Pinpoint the cell where the given text exists, returning its [X, Y] midpoint coordinate. 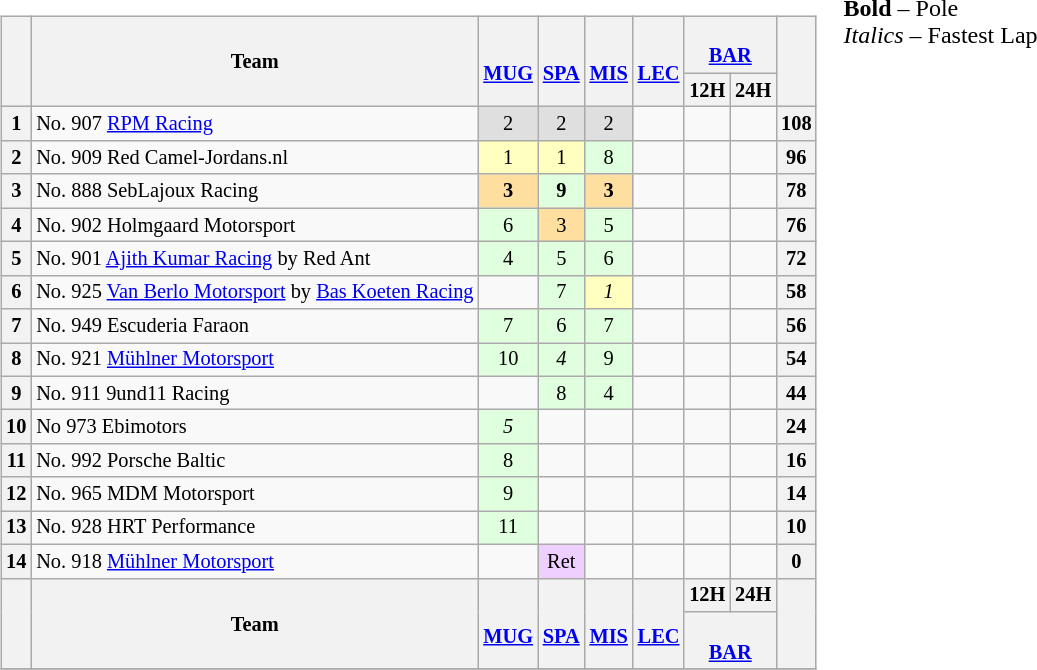
76 [796, 225]
No. 907 RPM Racing [254, 124]
78 [796, 191]
58 [796, 292]
No. 965 MDM Motorsport [254, 494]
No. 992 Porsche Baltic [254, 461]
96 [796, 158]
No. 901 Ajith Kumar Racing by Red Ant [254, 259]
0 [796, 561]
No. 925 Van Berlo Motorsport by Bas Koeten Racing [254, 292]
56 [796, 326]
44 [796, 393]
No. 949 Escuderia Faraon [254, 326]
No. 888 SebLajoux Racing [254, 191]
No. 928 HRT Performance [254, 528]
13 [16, 528]
54 [796, 360]
No 973 Ebimotors [254, 427]
No. 909 Red Camel-Jordans.nl [254, 158]
24 [796, 427]
12 [16, 494]
No. 911 9und11 Racing [254, 393]
Ret [562, 561]
No. 921 Mühlner Motorsport [254, 360]
No. 902 Holmgaard Motorsport [254, 225]
72 [796, 259]
108 [796, 124]
16 [796, 461]
No. 918 Mühlner Motorsport [254, 561]
